Pinpoint the cell where the given text exists, returning its [x, y] midpoint coordinate. 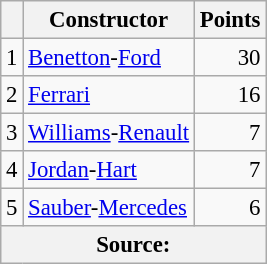
2 [12, 95]
Benetton-Ford [109, 58]
Sauber-Mercedes [109, 208]
Source: [134, 245]
4 [12, 170]
Points [230, 20]
3 [12, 133]
30 [230, 58]
6 [230, 208]
Ferrari [109, 95]
Williams-Renault [109, 133]
5 [12, 208]
Jordan-Hart [109, 170]
1 [12, 58]
Constructor [109, 20]
16 [230, 95]
